Detect which cell encompasses the target text, then output its (x, y) center coordinate. 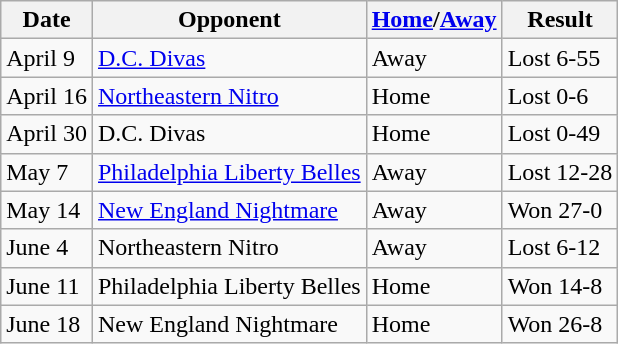
Home/Away (434, 20)
May 14 (47, 210)
Won 14-8 (560, 286)
Lost 12-28 (560, 172)
Lost 0-49 (560, 134)
June 4 (47, 248)
April 30 (47, 134)
June 11 (47, 286)
Opponent (229, 20)
April 9 (47, 58)
April 16 (47, 96)
Date (47, 20)
Result (560, 20)
Lost 0-6 (560, 96)
June 18 (47, 324)
May 7 (47, 172)
Won 27-0 (560, 210)
Won 26-8 (560, 324)
Lost 6-12 (560, 248)
Lost 6-55 (560, 58)
